Provide the [x, y] coordinate of the cell's center where the given text is located.  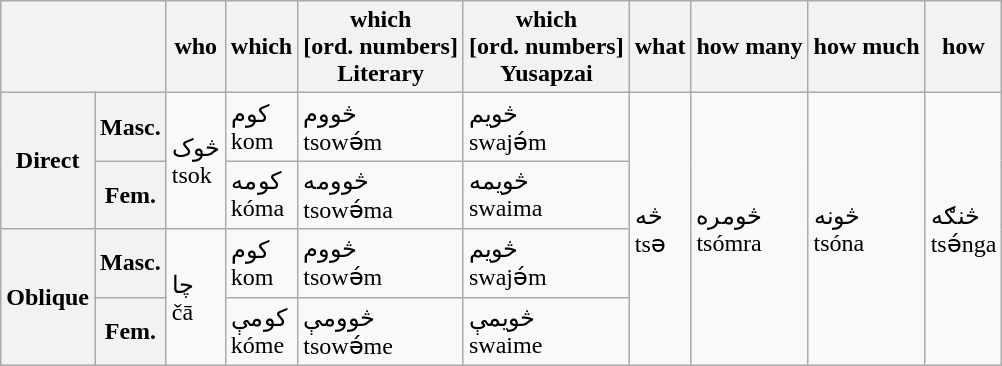
څويمهswaima [546, 195]
څومرهtsómra [750, 229]
Oblique [48, 297]
څوکtsok [196, 161]
څوومېtsowə́me [381, 331]
who [196, 47]
څونهtsóna [866, 229]
which [261, 47]
چاčā [196, 297]
څنګهtsə́nga [964, 229]
څوومهtsowə́ma [381, 195]
which[ord. numbers]Yusapzai [546, 47]
کومېkóme [261, 331]
کومهkóma [261, 195]
which[ord. numbers]Literary [381, 47]
how [964, 47]
how many [750, 47]
how much [866, 47]
what [660, 47]
Direct [48, 161]
څويمېswaime [546, 331]
څهtsə [660, 229]
